From the cell containing the given text, extract its center point as [x, y] coordinate. 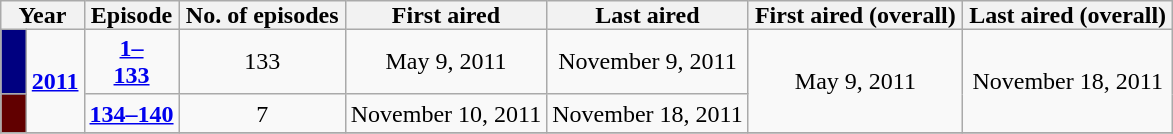
First aired [446, 15]
Last aired (overall) [1068, 15]
Episode [132, 15]
134–140 [132, 113]
November 10, 2011 [446, 113]
First aired (overall) [855, 15]
Last aired [648, 15]
133 [262, 62]
November 9, 2011 [648, 62]
Year [42, 15]
No. of episodes [262, 15]
1–133 [132, 62]
7 [262, 113]
2011 [55, 80]
